Determine the (x, y) coordinate at the center of the cell enclosing the given text.  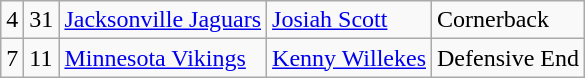
Josiah Scott (350, 20)
7 (12, 58)
4 (12, 20)
Minnesota Vikings (163, 58)
Kenny Willekes (350, 58)
Defensive End (508, 58)
11 (42, 58)
Jacksonville Jaguars (163, 20)
Cornerback (508, 20)
31 (42, 20)
